Output the (x, y) coordinate of the center of the cell containing the given text.  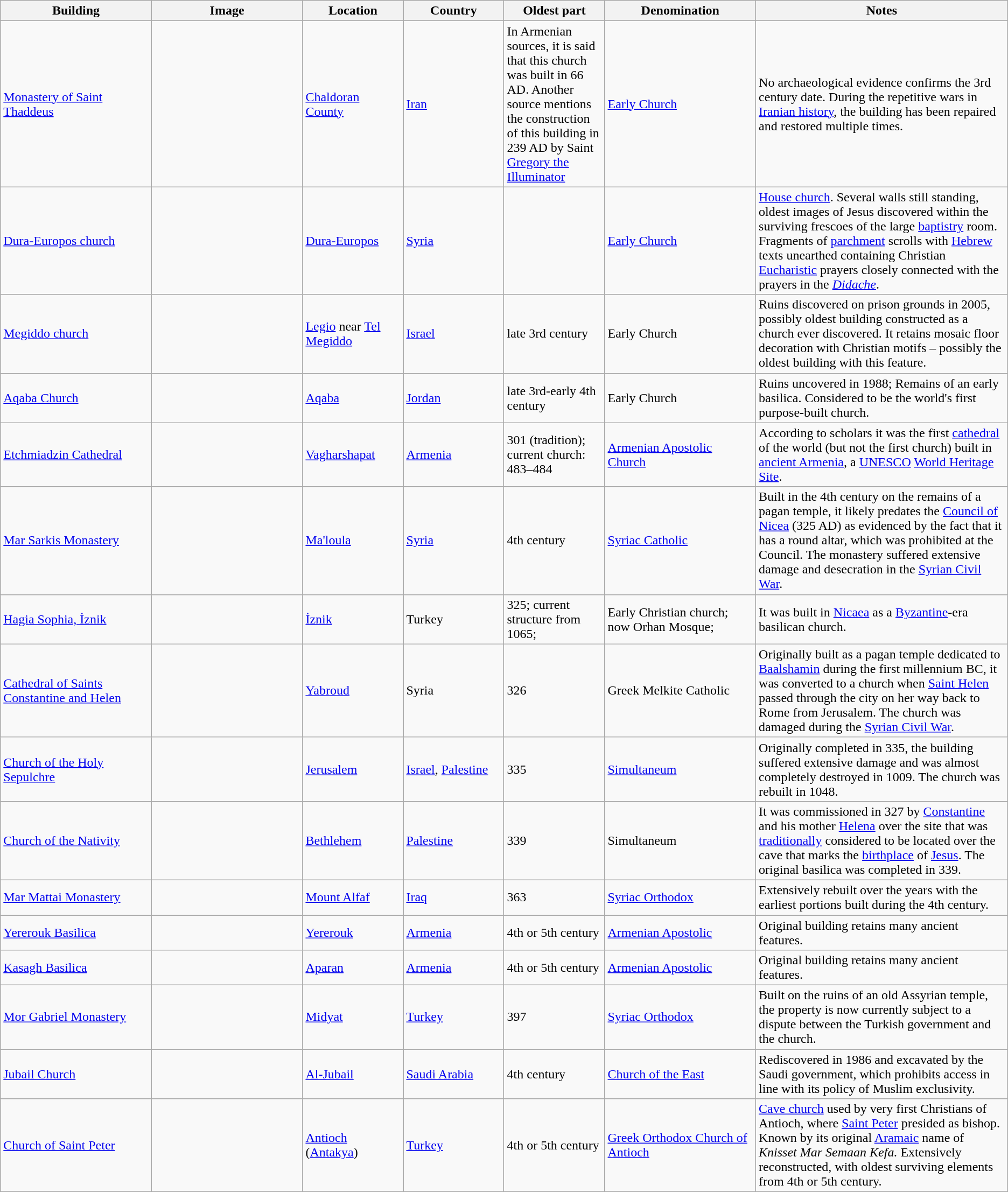
Iran (453, 104)
Country (453, 11)
Israel (453, 334)
Extensively rebuilt over the years with the earliest portions built during the 4th century. (882, 897)
Ruins uncovered in 1988; Remains of an early basilica. Considered to be the world's first purpose-built church. (882, 398)
Chaldoran County (353, 104)
Jordan (453, 398)
Building (76, 11)
Etchmiadzin Cathedral (76, 454)
Yabroud (353, 690)
Rediscovered in 1986 and excavated by the Saudi government, which prohibits access in line with its policy of Muslim exclusivity. (882, 1074)
Church of Saint Peter (76, 1146)
Yererouk Basilica (76, 932)
Midyat (353, 1018)
Saudi Arabia (453, 1074)
Cathedral of Saints Constantine and Helen (76, 690)
According to scholars it was the first cathedral of the world (but not the first church) built in ancient Armenia, a UNESCO World Heritage Site. (882, 454)
Church of the Nativity (76, 840)
Built on the ruins of an old Assyrian temple, the property is now currently subject to a dispute between the Turkish government and the church. (882, 1018)
Israel, Palestine (453, 769)
301 (tradition); current church: 483–484 (555, 454)
Greek Melkite Catholic (681, 690)
İznik (353, 619)
Ma'loula (353, 541)
Location (353, 11)
Armenian Apostolic Church (681, 454)
Originally completed in 335, the building suffered extensive damage and was almost completely destroyed in 1009. The church was rebuilt in 1048. (882, 769)
Dura-Europos (353, 241)
late 3rd-early 4th century (555, 398)
It was built in Nicaea as a Byzantine-era basilican church. (882, 619)
Monastery of Saint Thaddeus (76, 104)
Dura-Europos church (76, 241)
Megiddo church (76, 334)
Kasagh Basilica (76, 968)
Greek Orthodox Church of Antioch (681, 1146)
Aqaba Church (76, 398)
Antioch (Antakya) (353, 1146)
Al-Jubail (353, 1074)
397 (555, 1018)
Aqaba (353, 398)
Early Christian church; now Orhan Mosque; (681, 619)
Notes (882, 11)
Church of the East (681, 1074)
Palestine (453, 840)
Legio near Tel Megiddo (353, 334)
339 (555, 840)
Jubail Church (76, 1074)
Yererouk (353, 932)
Mar Mattai Monastery (76, 897)
Image (227, 11)
Bethlehem (353, 840)
Vagharshapat (353, 454)
Iraq (453, 897)
Aparan (353, 968)
Denomination (681, 11)
335 (555, 769)
late 3rd century (555, 334)
Syriac Catholic (681, 541)
Mor Gabriel Monastery (76, 1018)
Jerusalem (353, 769)
363 (555, 897)
Oldest part (555, 11)
325; current structure from 1065; (555, 619)
Church of the Holy Sepulchre (76, 769)
Mount Alfaf (353, 897)
Hagia Sophia, İznik (76, 619)
Mar Sarkis Monastery (76, 541)
326 (555, 690)
